For the text-containing cell, return its midpoint in (x, y) coordinate format. 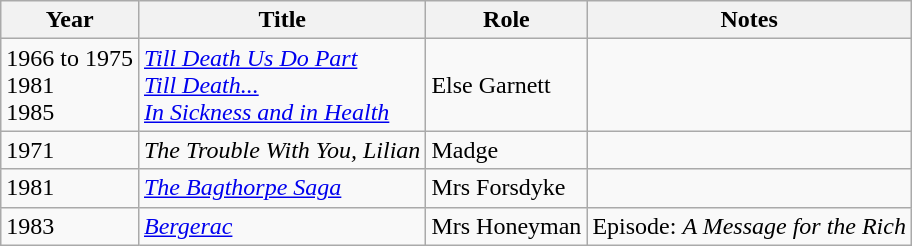
Till Death Us Do Part Till Death... In Sickness and in Health (282, 85)
Mrs Forsdyke (506, 188)
1971 (70, 150)
Madge (506, 150)
Role (506, 20)
1981 (70, 188)
Episode: A Message for the Rich (750, 226)
Notes (750, 20)
Else Garnett (506, 85)
1983 (70, 226)
Year (70, 20)
Mrs Honeyman (506, 226)
The Trouble With You, Lilian (282, 150)
Title (282, 20)
1966 to 197519811985 (70, 85)
Bergerac (282, 226)
The Bagthorpe Saga (282, 188)
